Find where the given text appears and provide that cell's center as (X, Y) coordinate. 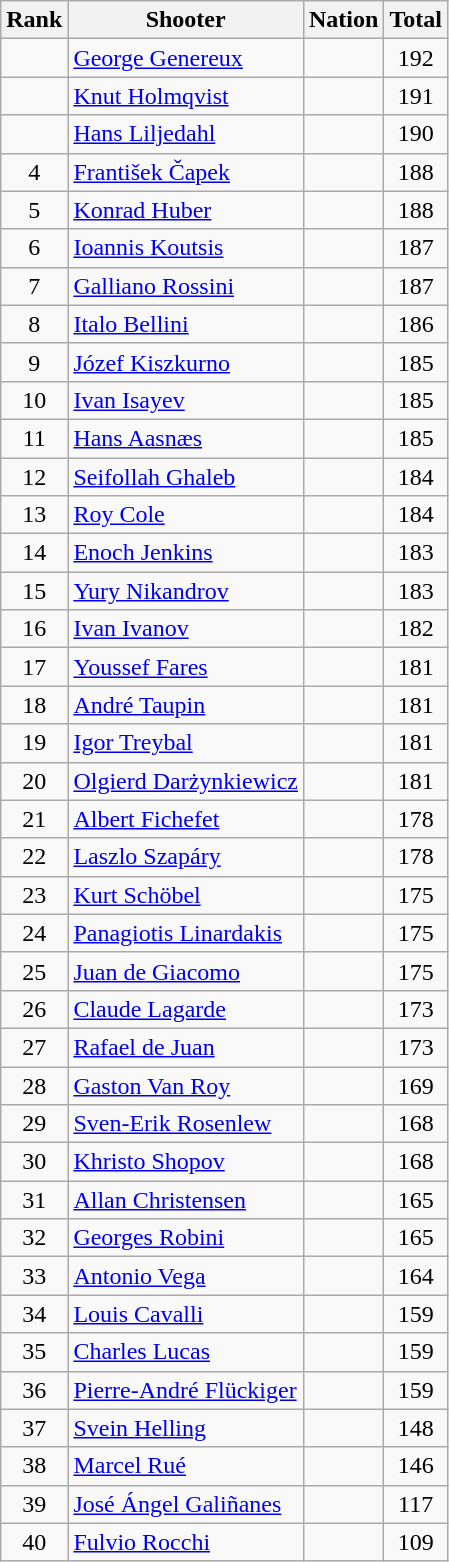
Józef Kiszkurno (186, 362)
31 (34, 1200)
18 (34, 705)
Nation (343, 20)
Hans Liljedahl (186, 134)
27 (34, 1047)
Kurt Schöbel (186, 895)
39 (34, 1504)
14 (34, 553)
30 (34, 1162)
Panagiotis Linardakis (186, 933)
Ivan Isayev (186, 400)
Claude Lagarde (186, 1009)
33 (34, 1276)
Enoch Jenkins (186, 553)
Allan Christensen (186, 1200)
Ioannis Koutsis (186, 248)
Georges Robini (186, 1238)
Juan de Giacomo (186, 971)
Ivan Ivanov (186, 629)
22 (34, 857)
10 (34, 400)
148 (416, 1428)
Louis Cavalli (186, 1314)
Antonio Vega (186, 1276)
117 (416, 1504)
4 (34, 172)
146 (416, 1466)
24 (34, 933)
186 (416, 324)
15 (34, 591)
Albert Fichefet (186, 819)
20 (34, 781)
28 (34, 1085)
Rafael de Juan (186, 1047)
191 (416, 96)
29 (34, 1124)
Svein Helling (186, 1428)
Galliano Rossini (186, 286)
21 (34, 819)
Roy Cole (186, 515)
František Čapek (186, 172)
9 (34, 362)
Pierre-André Flückiger (186, 1390)
André Taupin (186, 705)
Knut Holmqvist (186, 96)
12 (34, 477)
13 (34, 515)
Seifollah Ghaleb (186, 477)
19 (34, 743)
Khristo Shopov (186, 1162)
40 (34, 1542)
Hans Aasnæs (186, 438)
7 (34, 286)
11 (34, 438)
23 (34, 895)
182 (416, 629)
34 (34, 1314)
35 (34, 1352)
190 (416, 134)
José Ángel Galiñanes (186, 1504)
Fulvio Rocchi (186, 1542)
Total (416, 20)
17 (34, 667)
Youssef Fares (186, 667)
Yury Nikandrov (186, 591)
6 (34, 248)
109 (416, 1542)
Italo Bellini (186, 324)
Gaston Van Roy (186, 1085)
36 (34, 1390)
25 (34, 971)
192 (416, 58)
32 (34, 1238)
8 (34, 324)
169 (416, 1085)
Olgierd Darżynkiewicz (186, 781)
Shooter (186, 20)
5 (34, 210)
Igor Treybal (186, 743)
Sven-Erik Rosenlew (186, 1124)
164 (416, 1276)
Laszlo Szapáry (186, 857)
37 (34, 1428)
George Genereux (186, 58)
16 (34, 629)
26 (34, 1009)
Rank (34, 20)
Charles Lucas (186, 1352)
Marcel Rué (186, 1466)
38 (34, 1466)
Konrad Huber (186, 210)
